Locate the cell with the specified text and output its [X, Y] center coordinate. 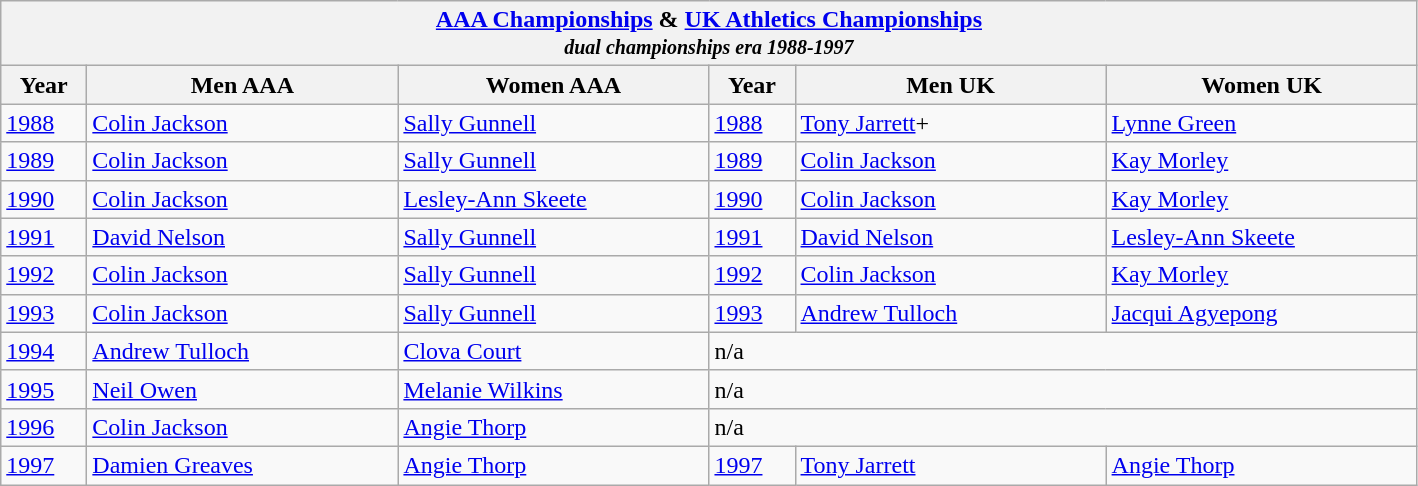
Clova Court [554, 351]
Neil Owen [242, 389]
Men AAA [242, 85]
1995 [44, 389]
AAA Championships & UK Athletics Championshipsdual championships era 1988-1997 [709, 34]
Melanie Wilkins [554, 389]
1996 [44, 427]
Damien Greaves [242, 465]
Lynne Green [1262, 123]
Tony Jarrett+ [950, 123]
Men UK [950, 85]
Tony Jarrett [950, 465]
Women AAA [554, 85]
Jacqui Agyepong [1262, 313]
Women UK [1262, 85]
1994 [44, 351]
